Detect which cell encompasses the target text, then output its [x, y] center coordinate. 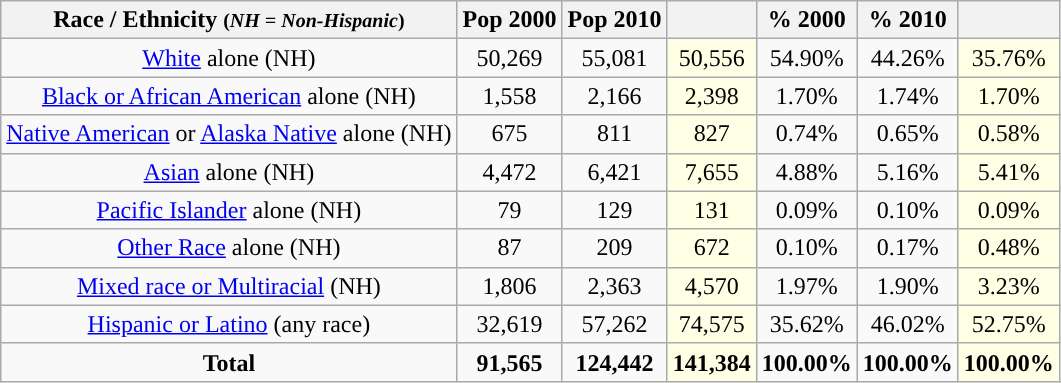
White alone (NH) [229, 58]
44.26% [908, 58]
4,570 [712, 286]
Other Race alone (NH) [229, 248]
52.75% [1008, 324]
2,363 [614, 286]
Total [229, 362]
2,398 [712, 96]
1.97% [806, 286]
4.88% [806, 172]
46.02% [908, 324]
% 2010 [908, 20]
79 [510, 210]
35.62% [806, 324]
5.41% [1008, 172]
0.74% [806, 134]
57,262 [614, 324]
91,565 [510, 362]
54.90% [806, 58]
Black or African American alone (NH) [229, 96]
1.90% [908, 286]
3.23% [1008, 286]
55,081 [614, 58]
32,619 [510, 324]
141,384 [712, 362]
827 [712, 134]
Pacific Islander alone (NH) [229, 210]
7,655 [712, 172]
Race / Ethnicity (NH = Non-Hispanic) [229, 20]
1,806 [510, 286]
5.16% [908, 172]
131 [712, 210]
Hispanic or Latino (any race) [229, 324]
Mixed race or Multiracial (NH) [229, 286]
1.74% [908, 96]
1,558 [510, 96]
0.17% [908, 248]
2,166 [614, 96]
50,556 [712, 58]
0.58% [1008, 134]
209 [614, 248]
0.48% [1008, 248]
35.76% [1008, 58]
0.65% [908, 134]
129 [614, 210]
50,269 [510, 58]
675 [510, 134]
4,472 [510, 172]
811 [614, 134]
Asian alone (NH) [229, 172]
Pop 2010 [614, 20]
74,575 [712, 324]
124,442 [614, 362]
87 [510, 248]
Pop 2000 [510, 20]
Native American or Alaska Native alone (NH) [229, 134]
672 [712, 248]
% 2000 [806, 20]
6,421 [614, 172]
